Provide the [X, Y] coordinate of the cell's center where the given text is located.  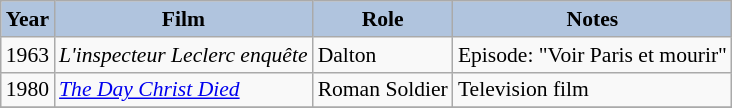
The Day Christ Died [184, 90]
1980 [28, 90]
Notes [592, 19]
Television film [592, 90]
Dalton [383, 55]
Roman Soldier [383, 90]
Role [383, 19]
Year [28, 19]
1963 [28, 55]
L'inspecteur Leclerc enquête [184, 55]
Episode: "Voir Paris et mourir" [592, 55]
Film [184, 19]
